Scan for the cell matching the given text and deliver its (x, y) coordinate at center. 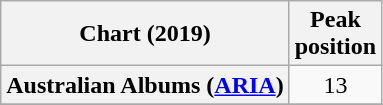
13 (335, 85)
Chart (2019) (145, 34)
Australian Albums (ARIA) (145, 85)
Peakposition (335, 34)
